Determine the [x, y] coordinate at the center of the cell enclosing the given text.  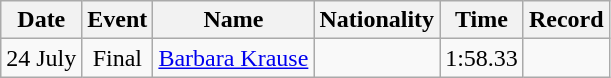
1:58.33 [482, 58]
24 July [42, 58]
Date [42, 20]
Nationality [377, 20]
Event [118, 20]
Record [566, 20]
Final [118, 58]
Name [234, 20]
Barbara Krause [234, 58]
Time [482, 20]
